Output the (x, y) coordinate of the center of the cell containing the given text.  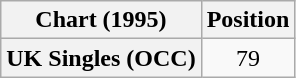
Position (248, 20)
Chart (1995) (101, 20)
UK Singles (OCC) (101, 58)
79 (248, 58)
